Find where the given text appears and provide that cell's center as (X, Y) coordinate. 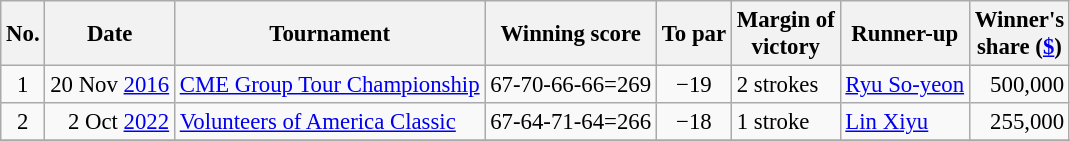
CME Group Tour Championship (329, 85)
2 (23, 122)
255,000 (1019, 122)
Ryu So-yeon (904, 85)
500,000 (1019, 85)
1 stroke (786, 122)
2 Oct 2022 (110, 122)
Tournament (329, 34)
Volunteers of America Classic (329, 122)
20 Nov 2016 (110, 85)
Margin ofvictory (786, 34)
−19 (694, 85)
Winner'sshare ($) (1019, 34)
−18 (694, 122)
Runner-up (904, 34)
Date (110, 34)
No. (23, 34)
To par (694, 34)
1 (23, 85)
67-64-71-64=266 (571, 122)
2 strokes (786, 85)
Lin Xiyu (904, 122)
Winning score (571, 34)
67-70-66-66=269 (571, 85)
